For the text-containing cell, return its midpoint in (X, Y) coordinate format. 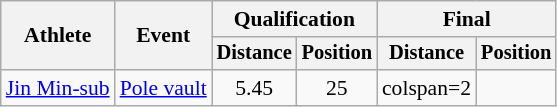
Event (164, 36)
Pole vault (164, 88)
Jin Min-sub (58, 88)
5.45 (254, 88)
25 (337, 88)
Final (466, 19)
Qualification (294, 19)
colspan=2 (426, 88)
Athlete (58, 36)
